Provide the (X, Y) coordinate of the cell's center where the given text is located.  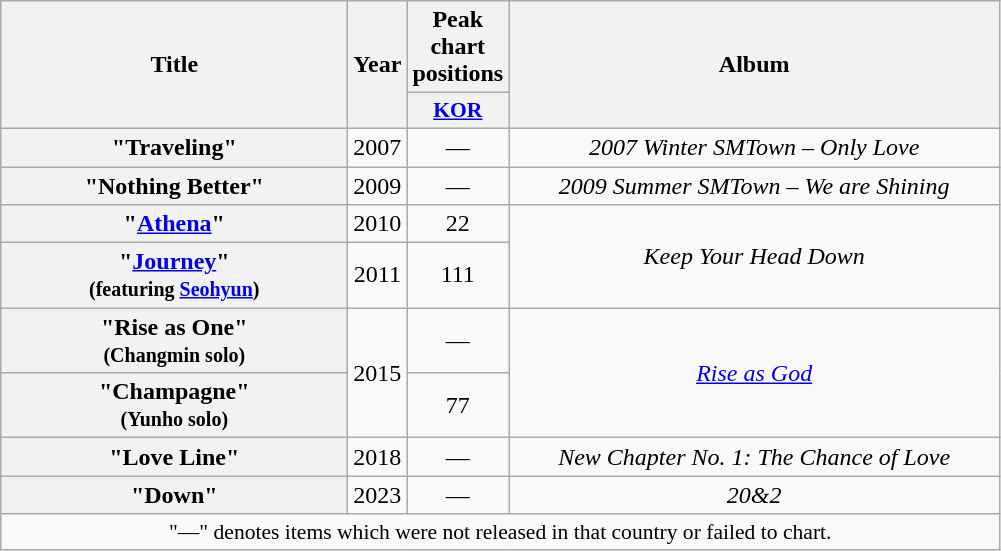
Title (174, 65)
Peak chart positions (458, 47)
New Chapter No. 1: The Chance of Love (754, 457)
2023 (378, 495)
2009 Summer SMTown – We are Shining (754, 185)
"Love Line" (174, 457)
2007 Winter SMTown – Only Love (754, 147)
2007 (378, 147)
111 (458, 276)
20&2 (754, 495)
77 (458, 406)
"Champagne"(Yunho solo) (174, 406)
Year (378, 65)
2010 (378, 224)
"Journey"(featuring Seohyun) (174, 276)
"Down" (174, 495)
Rise as God (754, 373)
2018 (378, 457)
"—" denotes items which were not released in that country or failed to chart. (500, 532)
2009 (378, 185)
Keep Your Head Down (754, 256)
2011 (378, 276)
Album (754, 65)
"Traveling" (174, 147)
"Nothing Better" (174, 185)
22 (458, 224)
"Rise as One"(Changmin solo) (174, 340)
"Athena" (174, 224)
2015 (378, 373)
KOR (458, 111)
